Identify which cell holds the provided text, then report its (X, Y) central coordinate. 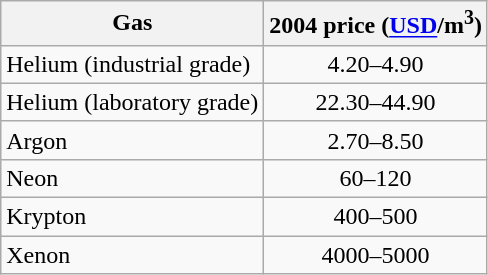
60–120 (376, 178)
4000–5000 (376, 255)
Krypton (132, 217)
Argon (132, 140)
22.30–44.90 (376, 102)
Neon (132, 178)
Gas (132, 24)
Helium (industrial grade) (132, 64)
4.20–4.90 (376, 64)
Helium (laboratory grade) (132, 102)
400–500 (376, 217)
2.70–8.50 (376, 140)
Xenon (132, 255)
2004 price (USD/m3) (376, 24)
